From the cell containing the given text, extract its center point as [x, y] coordinate. 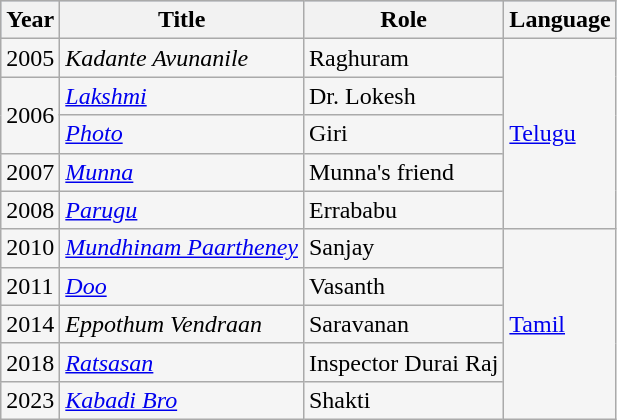
Kadante Avunanile [182, 58]
2018 [30, 362]
Dr. Lokesh [403, 96]
Kabadi Bro [182, 400]
Giri [403, 134]
Doo [182, 286]
Parugu [182, 210]
2005 [30, 58]
Saravanan [403, 324]
2008 [30, 210]
Eppothum Vendraan [182, 324]
Shakti [403, 400]
Year [30, 20]
2010 [30, 248]
Mundhinam Paartheney [182, 248]
Lakshmi [182, 96]
Raghuram [403, 58]
Inspector Durai Raj [403, 362]
Role [403, 20]
Telugu [560, 134]
Errababu [403, 210]
Sanjay [403, 248]
2011 [30, 286]
Language [560, 20]
Photo [182, 134]
2007 [30, 172]
Vasanth [403, 286]
2006 [30, 115]
Tamil [560, 324]
2014 [30, 324]
Munna [182, 172]
Ratsasan [182, 362]
Title [182, 20]
Munna's friend [403, 172]
2023 [30, 400]
